Determine the [x, y] coordinate at the center of the cell enclosing the given text.  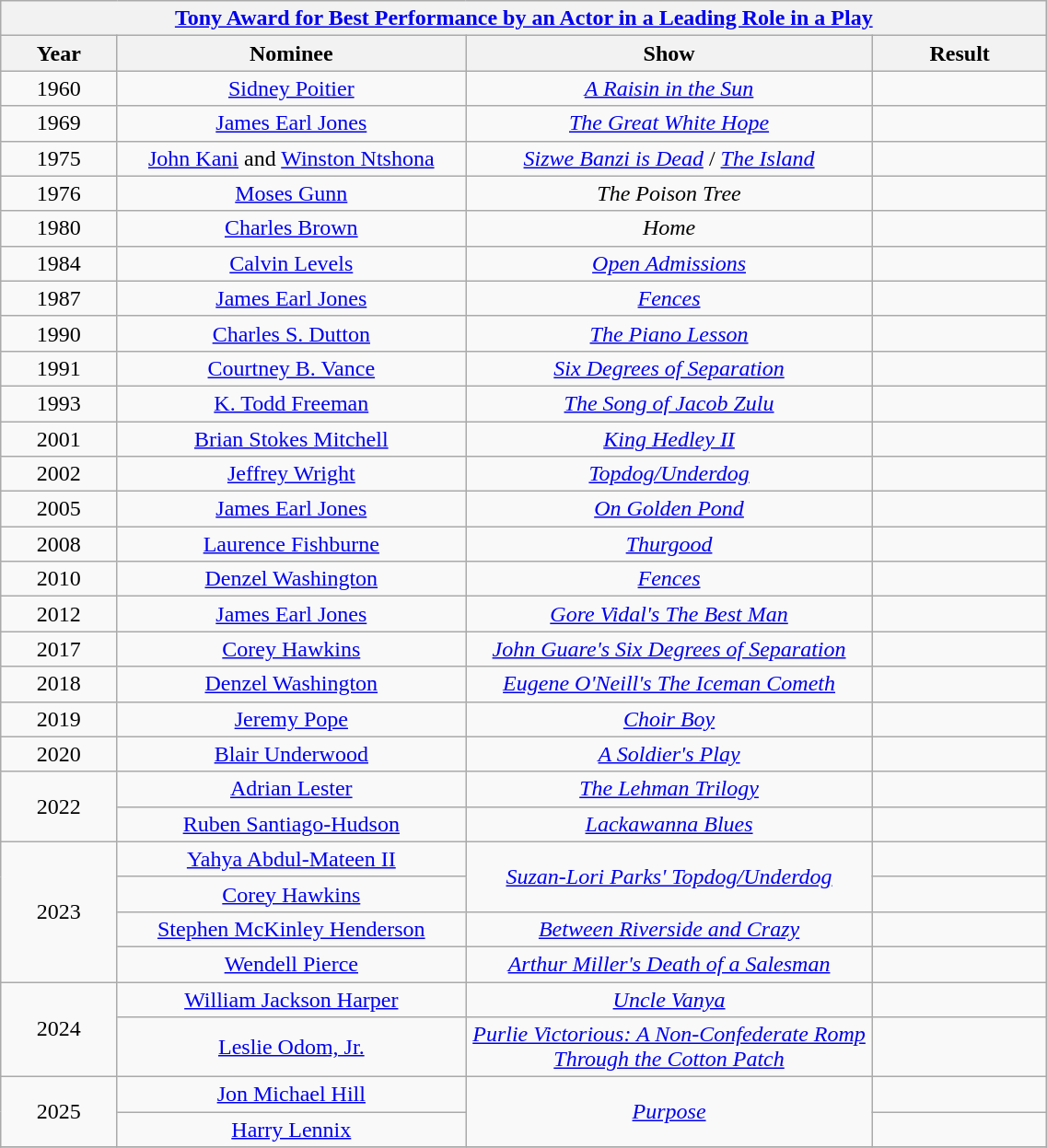
Leslie Odom, Jr. [291, 1048]
The Song of Jacob Zulu [669, 403]
Purpose [669, 1112]
1969 [59, 123]
1980 [59, 228]
Laurence Fishburne [291, 544]
2022 [59, 806]
2023 [59, 911]
Six Degrees of Separation [669, 368]
Jeffrey Wright [291, 474]
2019 [59, 719]
Charles Brown [291, 228]
Choir Boy [669, 719]
Harry Lennix [291, 1130]
Ruben Santiago-Hudson [291, 824]
Sizwe Banzi is Dead / The Island [669, 158]
Calvin Levels [291, 263]
Show [669, 53]
K. Todd Freeman [291, 403]
Gore Vidal's The Best Man [669, 614]
Uncle Vanya [669, 999]
John Kani and Winston Ntshona [291, 158]
2005 [59, 509]
1984 [59, 263]
1960 [59, 88]
Sidney Poitier [291, 88]
The Piano Lesson [669, 333]
Suzan-Lori Parks' Topdog/Underdog [669, 876]
Adrian Lester [291, 789]
The Great White Hope [669, 123]
Home [669, 228]
Moses Gunn [291, 193]
Jon Michael Hill [291, 1095]
2010 [59, 579]
On Golden Pond [669, 509]
Blair Underwood [291, 754]
1991 [59, 368]
Topdog/Underdog [669, 474]
2018 [59, 684]
Between Riverside and Crazy [669, 929]
King Hedley II [669, 439]
2025 [59, 1112]
The Poison Tree [669, 193]
1993 [59, 403]
Lackawanna Blues [669, 824]
John Guare's Six Degrees of Separation [669, 649]
Year [59, 53]
Tony Award for Best Performance by an Actor in a Leading Role in a Play [524, 18]
1990 [59, 333]
William Jackson Harper [291, 999]
Wendell Pierce [291, 964]
1976 [59, 193]
Charles S. Dutton [291, 333]
Jeremy Pope [291, 719]
Result [960, 53]
Stephen McKinley Henderson [291, 929]
Eugene O'Neill's The Iceman Cometh [669, 684]
2020 [59, 754]
2001 [59, 439]
2012 [59, 614]
2024 [59, 1029]
Purlie Victorious: A Non-Confederate Romp Through the Cotton Patch [669, 1048]
A Raisin in the Sun [669, 88]
Yahya Abdul-Mateen II [291, 859]
1975 [59, 158]
The Lehman Trilogy [669, 789]
Open Admissions [669, 263]
2008 [59, 544]
2017 [59, 649]
Brian Stokes Mitchell [291, 439]
Arthur Miller's Death of a Salesman [669, 964]
2002 [59, 474]
Courtney B. Vance [291, 368]
Nominee [291, 53]
A Soldier's Play [669, 754]
1987 [59, 298]
Thurgood [669, 544]
